Scan for the cell matching the given text and deliver its [x, y] coordinate at center. 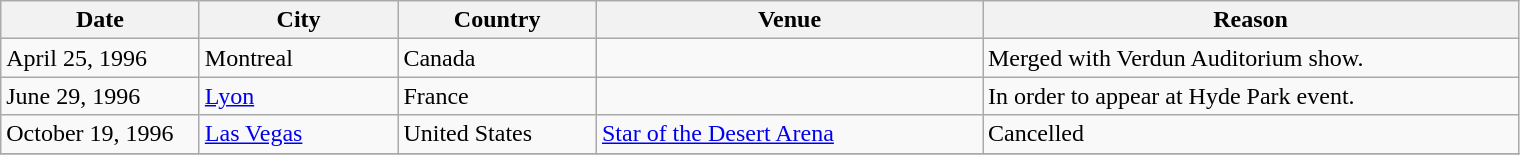
Star of the Desert Arena [789, 134]
Lyon [298, 96]
France [498, 96]
Cancelled [1250, 134]
Date [100, 20]
Merged with Verdun Auditorium show. [1250, 58]
In order to appear at Hyde Park event. [1250, 96]
Venue [789, 20]
Montreal [298, 58]
June 29, 1996 [100, 96]
Reason [1250, 20]
Las Vegas [298, 134]
City [298, 20]
October 19, 1996 [100, 134]
Country [498, 20]
United States [498, 134]
Canada [498, 58]
April 25, 1996 [100, 58]
